Return [x, y] of the center of cell containing provided text 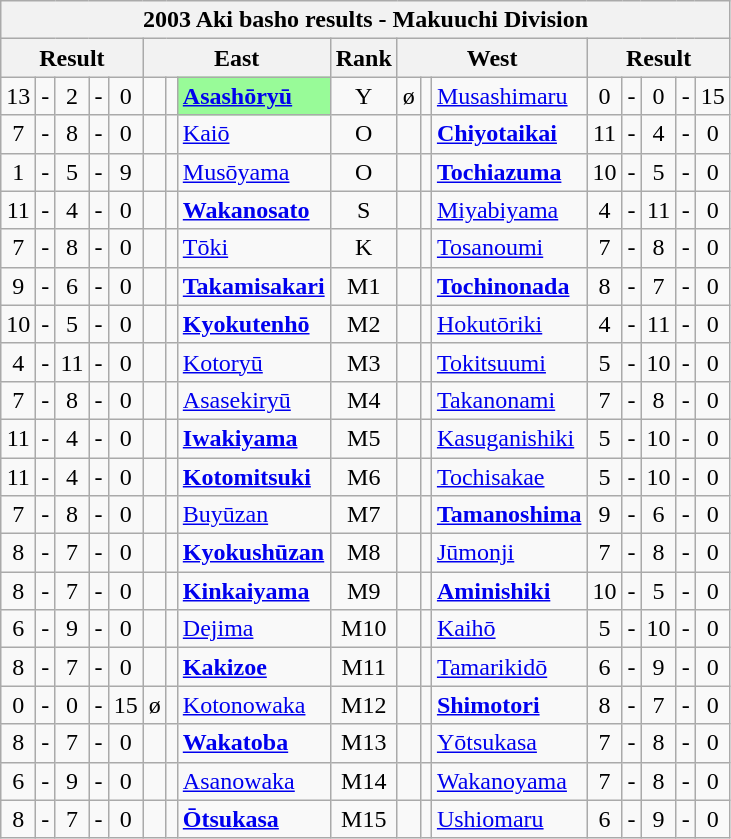
Tokitsuumi [509, 362]
Hokutōriki [509, 324]
M11 [364, 667]
M13 [364, 743]
Jūmonji [509, 553]
Kinkaiyama [254, 591]
Iwakiyama [254, 438]
Rank [364, 58]
Kyokutenhō [254, 324]
M12 [364, 705]
M6 [364, 477]
Aminishiki [509, 591]
Tochinonada [509, 286]
Shimotori [509, 705]
M5 [364, 438]
Tamarikidō [509, 667]
Chiyotaikai [509, 134]
Ōtsukasa [254, 819]
M7 [364, 515]
1 [18, 172]
Kyokushūzan [254, 553]
M3 [364, 362]
Kasuganishiki [509, 438]
Kotoryū [254, 362]
M4 [364, 400]
Dejima [254, 629]
M15 [364, 819]
13 [18, 96]
Kaihō [509, 629]
Kotomitsuki [254, 477]
Yōtsukasa [509, 743]
West [492, 58]
Tochiazuma [509, 172]
M10 [364, 629]
Kakizoe [254, 667]
Takamisakari [254, 286]
Buyūzan [254, 515]
M9 [364, 591]
Tosanoumi [509, 248]
M8 [364, 553]
Musōyama [254, 172]
Kotonowaka [254, 705]
Asanowaka [254, 781]
Asashōryū [254, 96]
M1 [364, 286]
Miyabiyama [509, 210]
Musashimaru [509, 96]
M2 [364, 324]
Asasekiryū [254, 400]
Wakatoba [254, 743]
2 [72, 96]
Tōki [254, 248]
Tamanoshima [509, 515]
Takanonami [509, 400]
Kaiō [254, 134]
Wakanosato [254, 210]
K [364, 248]
Wakanoyama [509, 781]
Tochisakae [509, 477]
Y [364, 96]
Ushiomaru [509, 819]
2003 Aki basho results - Makuuchi Division [366, 20]
M14 [364, 781]
S [364, 210]
East [236, 58]
